Return (x, y) of the center of cell containing provided text 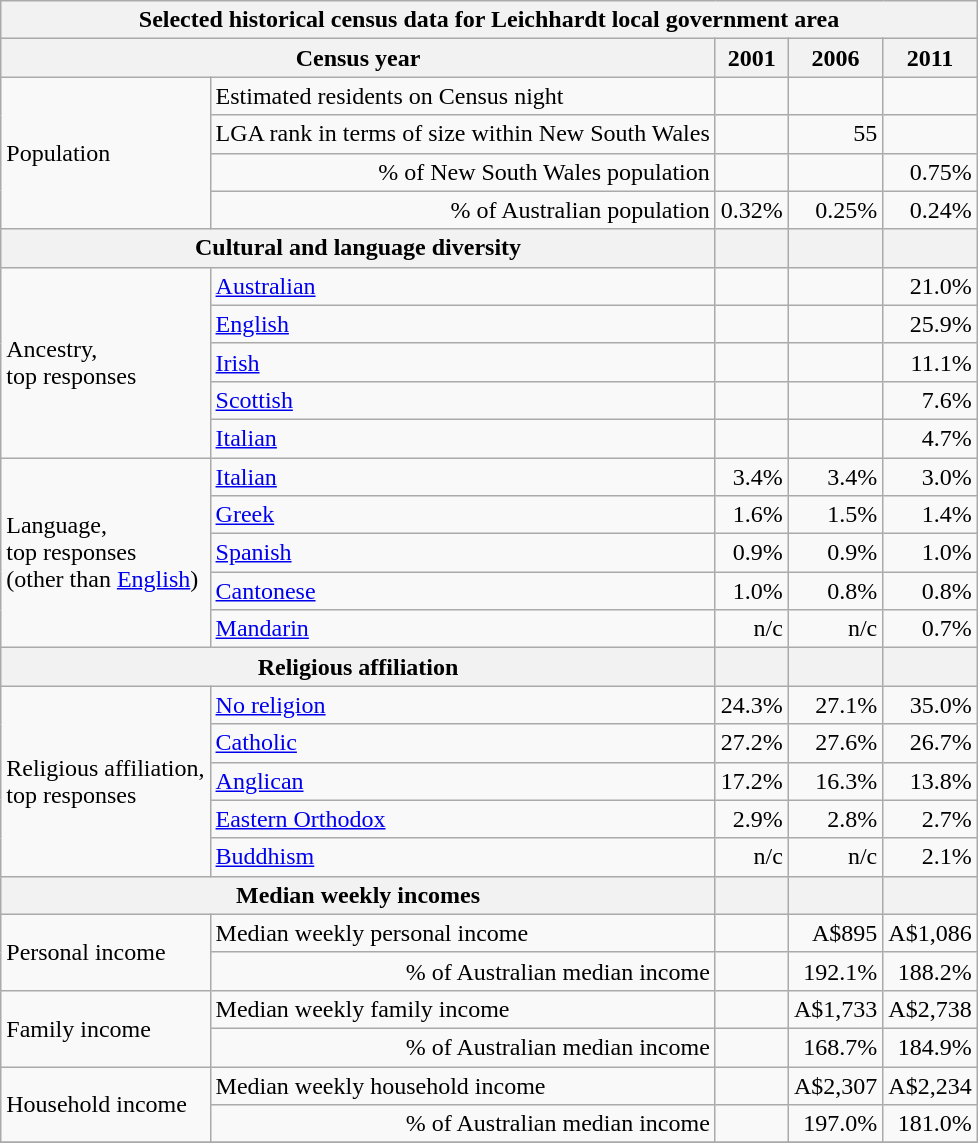
Language,top responses(other than English) (106, 553)
181.0% (930, 1124)
27.2% (752, 743)
4.7% (930, 438)
Buddhism (462, 857)
Australian (462, 286)
Population (106, 153)
2011 (930, 58)
2006 (835, 58)
Median weekly incomes (358, 895)
35.0% (930, 705)
Personal income (106, 952)
2001 (752, 58)
A$2,307 (835, 1085)
A$1,733 (835, 1009)
Median weekly personal income (462, 933)
Anglican (462, 781)
16.3% (835, 781)
Median weekly household income (462, 1085)
3.0% (930, 477)
184.9% (930, 1047)
0.24% (930, 210)
Selected historical census data for Leichhardt local government area (489, 20)
24.3% (752, 705)
1.5% (835, 515)
7.6% (930, 400)
Greek (462, 515)
Catholic (462, 743)
% of New South Wales population (462, 172)
Household income (106, 1104)
LGA rank in terms of size within New South Wales (462, 134)
0.25% (835, 210)
Religious affiliation (358, 667)
2.9% (752, 819)
21.0% (930, 286)
0.7% (930, 629)
2.1% (930, 857)
Cultural and language diversity (358, 248)
Religious affiliation,top responses (106, 781)
55 (835, 134)
2.7% (930, 819)
2.8% (835, 819)
Family income (106, 1028)
Scottish (462, 400)
0.75% (930, 172)
A$2,234 (930, 1085)
A$2,738 (930, 1009)
Census year (358, 58)
1.6% (752, 515)
1.4% (930, 515)
Irish (462, 362)
Estimated residents on Census night (462, 96)
27.6% (835, 743)
% of Australian population (462, 210)
188.2% (930, 971)
Cantonese (462, 591)
11.1% (930, 362)
197.0% (835, 1124)
A$895 (835, 933)
English (462, 324)
Mandarin (462, 629)
168.7% (835, 1047)
Ancestry,top responses (106, 362)
Median weekly family income (462, 1009)
192.1% (835, 971)
No religion (462, 705)
27.1% (835, 705)
26.7% (930, 743)
Eastern Orthodox (462, 819)
0.32% (752, 210)
17.2% (752, 781)
A$1,086 (930, 933)
25.9% (930, 324)
Spanish (462, 553)
13.8% (930, 781)
